Locate the cell with the specified text and output its (X, Y) center coordinate. 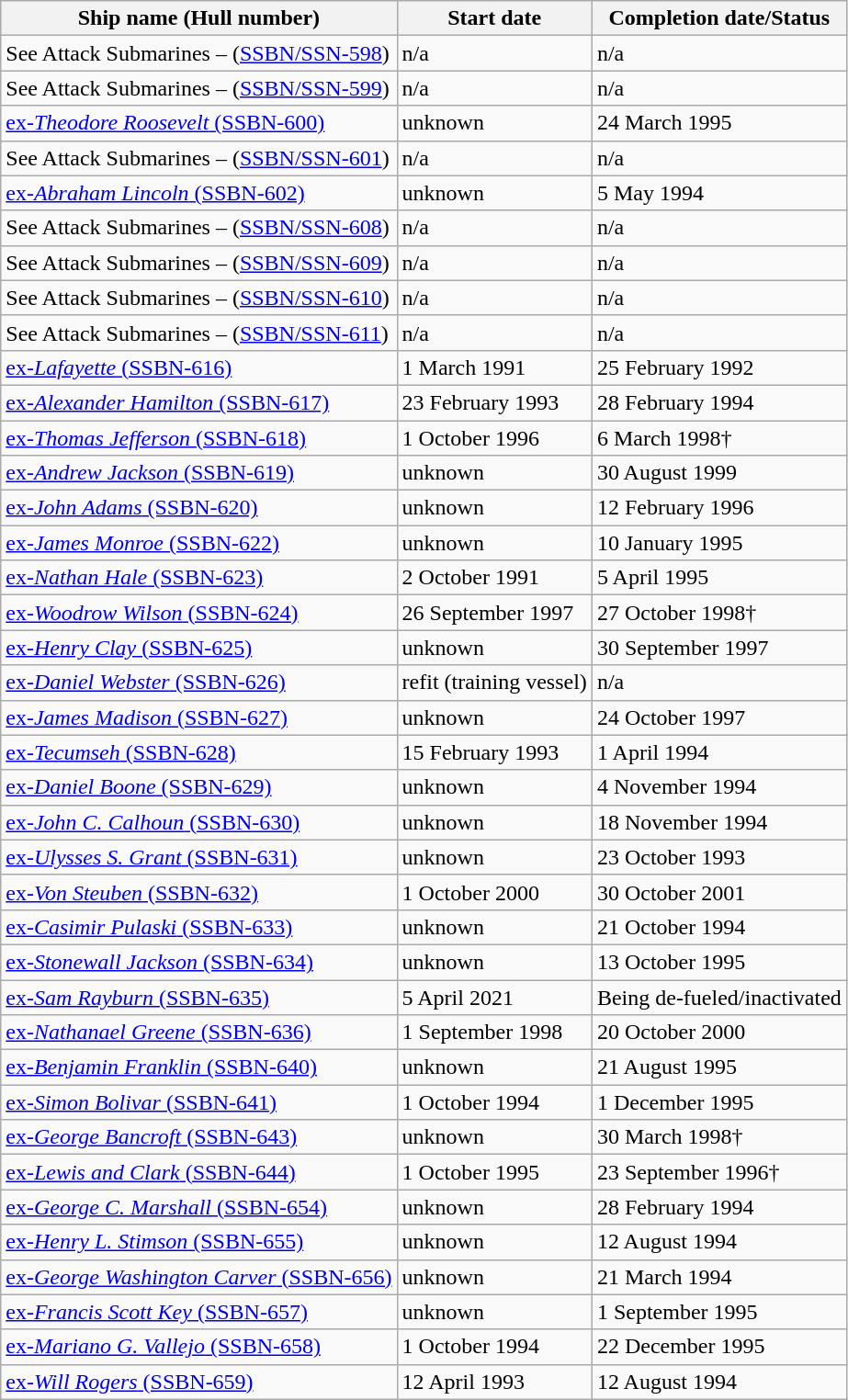
ex-Abraham Lincoln (SSBN-602) (198, 193)
See Attack Submarines – (SSBN/SSN-599) (198, 88)
See Attack Submarines – (SSBN/SSN-610) (198, 298)
ex-George Bancroft (SSBN-643) (198, 1137)
ex-Sam Rayburn (SSBN-635) (198, 997)
23 September 1996† (718, 1172)
30 September 1997 (718, 648)
ex-Thomas Jefferson (SSBN-618) (198, 438)
See Attack Submarines – (SSBN/SSN-598) (198, 53)
24 March 1995 (718, 123)
23 February 1993 (494, 402)
ex-Nathanael Greene (SSBN-636) (198, 1033)
ex-Theodore Roosevelt (SSBN-600) (198, 123)
1 December 1995 (718, 1102)
23 October 1993 (718, 857)
ex-Benjamin Franklin (SSBN-640) (198, 1067)
Ship name (Hull number) (198, 18)
ex-Ulysses S. Grant (SSBN-631) (198, 857)
30 March 1998† (718, 1137)
ex-Will Rogers (SSBN-659) (198, 1382)
30 October 2001 (718, 892)
ex-Mariano G. Vallejo (SSBN-658) (198, 1347)
1 October 1996 (494, 438)
ex-Von Steuben (SSBN-632) (198, 892)
ex-John C. Calhoun (SSBN-630) (198, 822)
20 October 2000 (718, 1033)
ex-Woodrow Wilson (SSBN-624) (198, 613)
15 February 1993 (494, 752)
See Attack Submarines – (SSBN/SSN-611) (198, 333)
1 September 1995 (718, 1312)
1 March 1991 (494, 367)
Being de-fueled/inactivated (718, 997)
21 March 1994 (718, 1277)
12 April 1993 (494, 1382)
ex-George Washington Carver (SSBN-656) (198, 1277)
30 August 1999 (718, 473)
ex-James Monroe (SSBN-622) (198, 543)
21 August 1995 (718, 1067)
ex-Andrew Jackson (SSBN-619) (198, 473)
See Attack Submarines – (SSBN/SSN-608) (198, 228)
27 October 1998† (718, 613)
ex-Daniel Webster (SSBN-626) (198, 683)
ex-Alexander Hamilton (SSBN-617) (198, 402)
5 April 1995 (718, 578)
1 October 1995 (494, 1172)
See Attack Submarines – (SSBN/SSN-601) (198, 158)
ex-Henry L. Stimson (SSBN-655) (198, 1242)
6 March 1998† (718, 438)
21 October 1994 (718, 927)
2 October 1991 (494, 578)
1 October 2000 (494, 892)
ex-Stonewall Jackson (SSBN-634) (198, 962)
Start date (494, 18)
ex-Simon Bolivar (SSBN-641) (198, 1102)
Completion date/Status (718, 18)
ex-Francis Scott Key (SSBN-657) (198, 1312)
refit (training vessel) (494, 683)
10 January 1995 (718, 543)
5 April 2021 (494, 997)
ex-James Madison (SSBN-627) (198, 717)
12 February 1996 (718, 508)
24 October 1997 (718, 717)
1 September 1998 (494, 1033)
1 April 1994 (718, 752)
13 October 1995 (718, 962)
5 May 1994 (718, 193)
22 December 1995 (718, 1347)
ex-Casimir Pulaski (SSBN-633) (198, 927)
See Attack Submarines – (SSBN/SSN-609) (198, 263)
ex-Nathan Hale (SSBN-623) (198, 578)
ex-George C. Marshall (SSBN-654) (198, 1207)
25 February 1992 (718, 367)
ex-Daniel Boone (SSBN-629) (198, 787)
26 September 1997 (494, 613)
ex-Tecumseh (SSBN-628) (198, 752)
ex-Lewis and Clark (SSBN-644) (198, 1172)
4 November 1994 (718, 787)
18 November 1994 (718, 822)
ex-John Adams (SSBN-620) (198, 508)
ex-Lafayette (SSBN-616) (198, 367)
ex-Henry Clay (SSBN-625) (198, 648)
